Locate the cell with the specified text and output its [x, y] center coordinate. 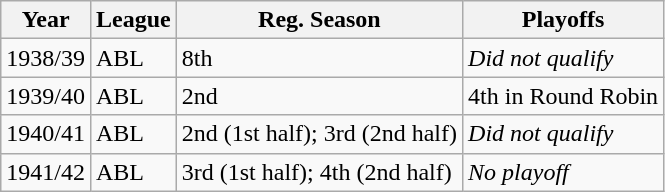
League [133, 20]
2nd [319, 96]
Year [46, 20]
1941/42 [46, 172]
2nd (1st half); 3rd (2nd half) [319, 134]
8th [319, 58]
4th in Round Robin [564, 96]
3rd (1st half); 4th (2nd half) [319, 172]
No playoff [564, 172]
1939/40 [46, 96]
1938/39 [46, 58]
Reg. Season [319, 20]
Playoffs [564, 20]
1940/41 [46, 134]
